Determine the [X, Y] coordinate at the center of the cell enclosing the given text.  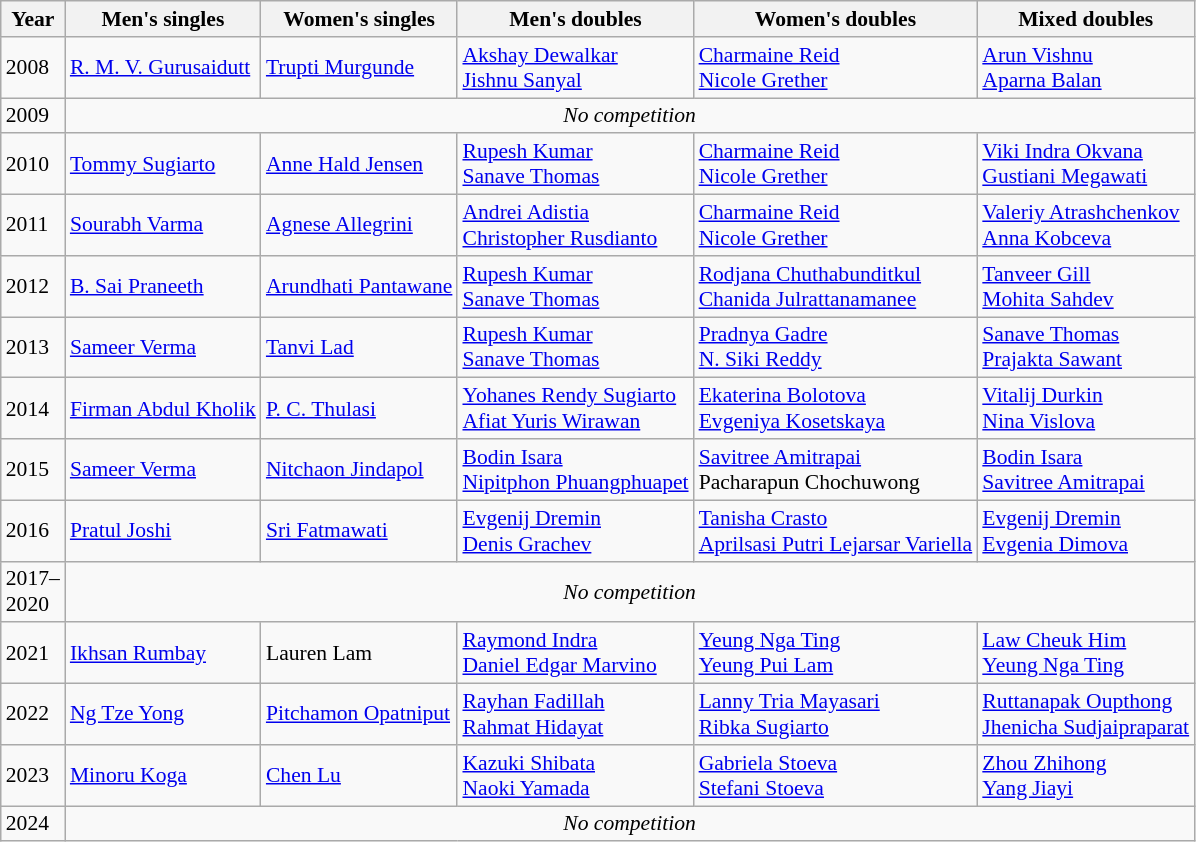
Arundhati Pantawane [360, 286]
2012 [33, 286]
2021 [33, 654]
2016 [33, 530]
2008 [33, 68]
Zhou Zhihong Yang Jiayi [1086, 776]
Arun Vishnu Aparna Balan [1086, 68]
Pradnya Gadre N. Siki Reddy [836, 348]
Men's doubles [575, 19]
Chen Lu [360, 776]
Sanave Thomas Prajakta Sawant [1086, 348]
Rayhan Fadillah Rahmat Hidayat [575, 714]
2022 [33, 714]
Yeung Nga Ting Yeung Pui Lam [836, 654]
Ekaterina Bolotova Evgeniya Kosetskaya [836, 408]
Ruttanapak Oupthong Jhenicha Sudjaipraparat [1086, 714]
Tanveer Gill Mohita Sahdev [1086, 286]
Anne Hald Jensen [360, 164]
Kazuki Shibata Naoki Yamada [575, 776]
2014 [33, 408]
Andrei Adistia Christopher Rusdianto [575, 226]
Mixed doubles [1086, 19]
Evgenij Dremin Evgenia Dimova [1086, 530]
Ng Tze Yong [163, 714]
Vitalij Durkin Nina Vislova [1086, 408]
Yohanes Rendy Sugiarto Afiat Yuris Wirawan [575, 408]
Year [33, 19]
Law Cheuk Him Yeung Nga Ting [1086, 654]
Pratul Joshi [163, 530]
Valeriy Atrashchenkov Anna Kobceva [1086, 226]
Bodin Isara Savitree Amitrapai [1086, 470]
2010 [33, 164]
2015 [33, 470]
2009 [33, 116]
2023 [33, 776]
Akshay Dewalkar Jishnu Sanyal [575, 68]
Ikhsan Rumbay [163, 654]
Tanvi Lad [360, 348]
Sourabh Varma [163, 226]
Viki Indra Okvana Gustiani Megawati [1086, 164]
P. C. Thulasi [360, 408]
2017–2020 [33, 592]
Sri Fatmawati [360, 530]
Women's singles [360, 19]
Trupti Murgunde [360, 68]
Nitchaon Jindapol [360, 470]
B. Sai Praneeth [163, 286]
R. M. V. Gurusaidutt [163, 68]
Tommy Sugiarto [163, 164]
Evgenij Dremin Denis Grachev [575, 530]
2013 [33, 348]
Savitree Amitrapai Pacharapun Chochuwong [836, 470]
Firman Abdul Kholik [163, 408]
Bodin Isara Nipitphon Phuangphuapet [575, 470]
Pitchamon Opatniput [360, 714]
Women's doubles [836, 19]
Agnese Allegrini [360, 226]
Men's singles [163, 19]
2024 [33, 824]
Rodjana Chuthabunditkul Chanida Julrattanamanee [836, 286]
Raymond Indra Daniel Edgar Marvino [575, 654]
Lauren Lam [360, 654]
2011 [33, 226]
Lanny Tria Mayasari Ribka Sugiarto [836, 714]
Tanisha Crasto Aprilsasi Putri Lejarsar Variella [836, 530]
Minoru Koga [163, 776]
Gabriela Stoeva Stefani Stoeva [836, 776]
